From the cell containing the given text, extract its center point as [X, Y] coordinate. 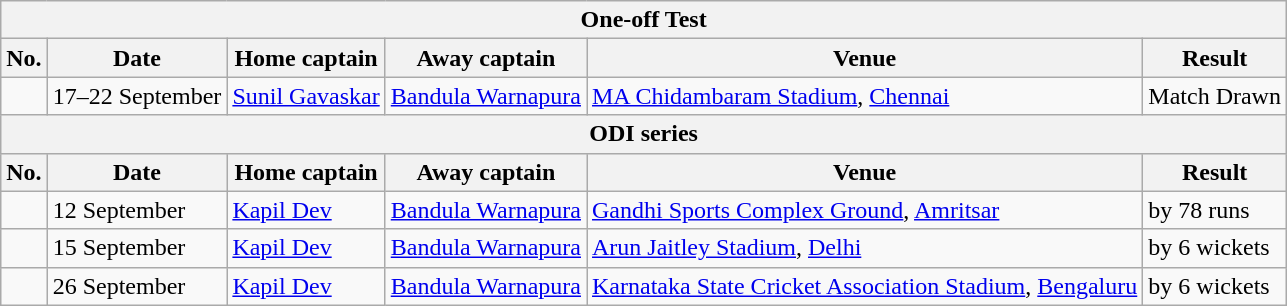
ODI series [644, 134]
Arun Jaitley Stadium, Delhi [864, 248]
15 September [137, 248]
One-off Test [644, 20]
26 September [137, 286]
MA Chidambaram Stadium, Chennai [864, 96]
Karnataka State Cricket Association Stadium, Bengaluru [864, 286]
12 September [137, 210]
17–22 September [137, 96]
by 78 runs [1215, 210]
Match Drawn [1215, 96]
Gandhi Sports Complex Ground, Amritsar [864, 210]
Sunil Gavaskar [306, 96]
